Identify which cell holds the provided text, then report its (x, y) central coordinate. 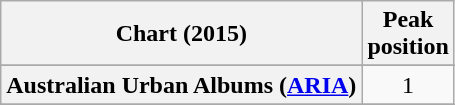
1 (408, 85)
Chart (2015) (182, 34)
Peakposition (408, 34)
Australian Urban Albums (ARIA) (182, 85)
